Extract the (X, Y) coordinate from the center of the cell holding the provided text.  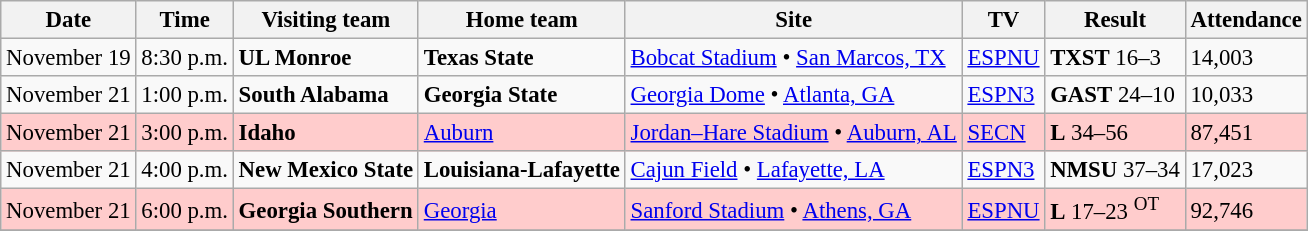
92,746 (1246, 210)
Auburn (522, 133)
1:00 p.m. (184, 95)
Idaho (326, 133)
Home team (522, 20)
10,033 (1246, 95)
South Alabama (326, 95)
TXST 16–3 (1115, 58)
Date (68, 20)
6:00 p.m. (184, 210)
87,451 (1246, 133)
Louisiana-Lafayette (522, 170)
Time (184, 20)
November 19 (68, 58)
Georgia Dome • Atlanta, GA (794, 95)
New Mexico State (326, 170)
GAST 24–10 (1115, 95)
Visiting team (326, 20)
Bobcat Stadium • San Marcos, TX (794, 58)
NMSU 37–34 (1115, 170)
Jordan–Hare Stadium • Auburn, AL (794, 133)
SECN (1004, 133)
4:00 p.m. (184, 170)
UL Monroe (326, 58)
TV (1004, 20)
14,003 (1246, 58)
3:00 p.m. (184, 133)
Texas State (522, 58)
Result (1115, 20)
Site (794, 20)
L 17–23 OT (1115, 210)
Georgia Southern (326, 210)
Sanford Stadium • Athens, GA (794, 210)
Georgia State (522, 95)
8:30 p.m. (184, 58)
Attendance (1246, 20)
17,023 (1246, 170)
Georgia (522, 210)
L 34–56 (1115, 133)
Cajun Field • Lafayette, LA (794, 170)
